Capture the cell that displays the provided text and extract its [x, y] central coordinate. 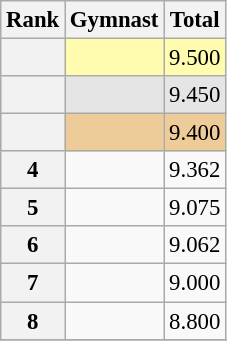
4 [33, 170]
Total [195, 20]
6 [33, 245]
9.450 [195, 95]
9.500 [195, 58]
9.400 [195, 133]
Gymnast [114, 20]
9.075 [195, 208]
7 [33, 283]
8 [33, 321]
Rank [33, 20]
5 [33, 208]
9.000 [195, 283]
9.062 [195, 245]
8.800 [195, 321]
9.362 [195, 170]
